Capture the cell that displays the provided text and extract its [x, y] central coordinate. 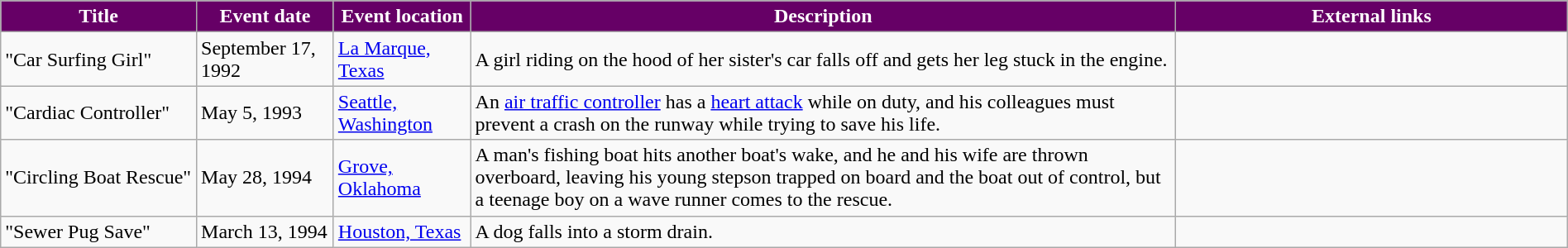
Grove, Oklahoma [402, 178]
"Circling Boat Rescue" [99, 178]
Event date [265, 17]
September 17, 1992 [265, 60]
Seattle, Washington [402, 112]
Event location [402, 17]
May 5, 1993 [265, 112]
External links [1372, 17]
A dog falls into a storm drain. [824, 231]
"Cardiac Controller" [99, 112]
Title [99, 17]
Description [824, 17]
A girl riding on the hood of her sister's car falls off and gets her leg stuck in the engine. [824, 60]
"Car Surfing Girl" [99, 60]
Houston, Texas [402, 231]
"Sewer Pug Save" [99, 231]
An air traffic controller has a heart attack while on duty, and his colleagues must prevent a crash on the runway while trying to save his life. [824, 112]
March 13, 1994 [265, 231]
May 28, 1994 [265, 178]
La Marque, Texas [402, 60]
